Capture the cell that displays the provided text and extract its (x, y) central coordinate. 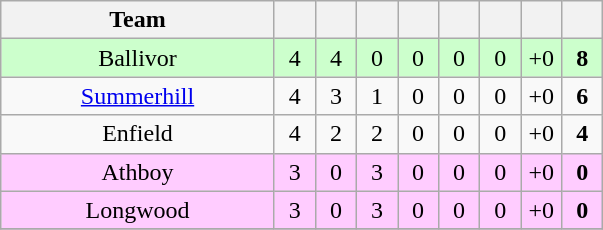
6 (582, 96)
Ballivor (138, 58)
Summerhill (138, 96)
Longwood (138, 210)
Athboy (138, 172)
Enfield (138, 134)
1 (376, 96)
8 (582, 58)
Team (138, 20)
